Search for the cell housing the specified text and yield its [X, Y] center coordinate. 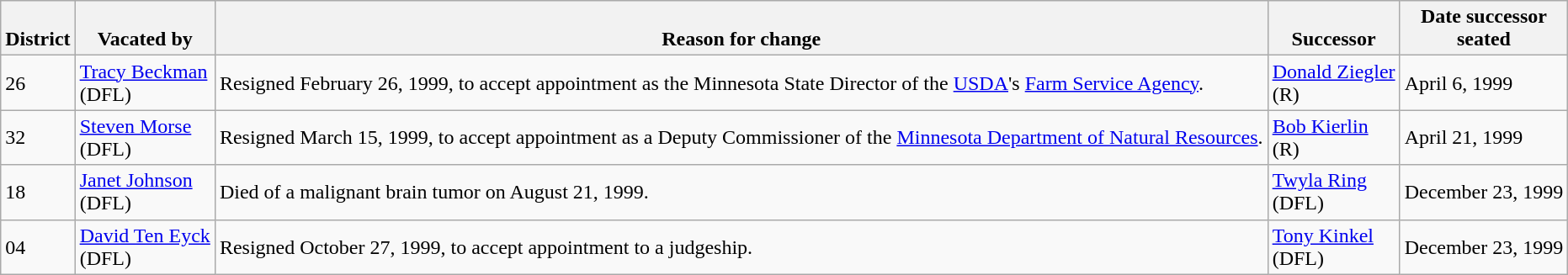
Steven Morse(DFL) [145, 138]
Donald Ziegler(R) [1333, 82]
Vacated by [145, 29]
Died of a malignant brain tumor on August 21, 1999. [741, 192]
Resigned March 15, 1999, to accept appointment as a Deputy Commissioner of the Minnesota Department of Natural Resources. [741, 138]
Janet Johnson(DFL) [145, 192]
Date successorseated [1484, 29]
Bob Kierlin(R) [1333, 138]
Twyla Ring(DFL) [1333, 192]
Tracy Beckman(DFL) [145, 82]
18 [38, 192]
04 [38, 247]
Reason for change [741, 29]
Successor [1333, 29]
April 6, 1999 [1484, 82]
April 21, 1999 [1484, 138]
Resigned October 27, 1999, to accept appointment to a judgeship. [741, 247]
26 [38, 82]
Resigned February 26, 1999, to accept appointment as the Minnesota State Director of the USDA's Farm Service Agency. [741, 82]
32 [38, 138]
David Ten Eyck(DFL) [145, 247]
Tony Kinkel(DFL) [1333, 247]
District [38, 29]
